Locate the cell with the specified text and output its [x, y] center coordinate. 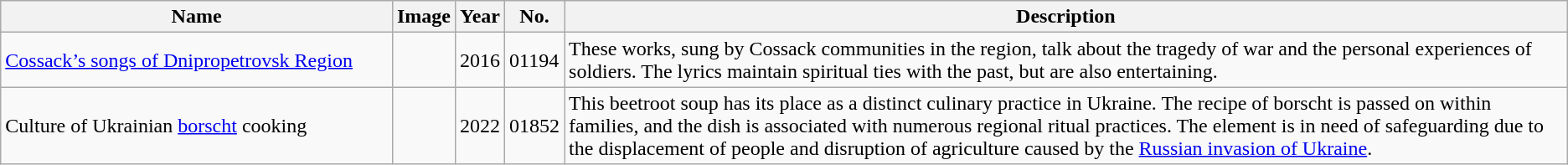
No. [534, 17]
Description [1066, 17]
2022 [479, 126]
Year [479, 17]
Cossack’s songs of Dnipropetrovsk Region [197, 60]
Culture of Ukrainian borscht cooking [197, 126]
2016 [479, 60]
Image [424, 17]
01194 [534, 60]
01852 [534, 126]
Name [197, 17]
